Determine the [x, y] coordinate at the center of the cell enclosing the given text.  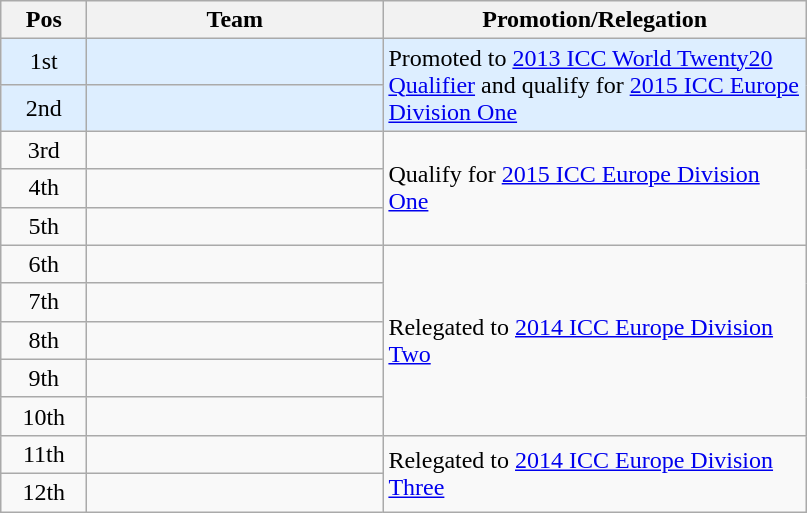
5th [44, 226]
6th [44, 264]
11th [44, 454]
Relegated to 2014 ICC Europe Division Three [595, 473]
Pos [44, 20]
4th [44, 188]
2nd [44, 108]
7th [44, 302]
3rd [44, 150]
10th [44, 416]
Promotion/Relegation [595, 20]
12th [44, 492]
Team [235, 20]
Qualify for 2015 ICC Europe Division One [595, 188]
8th [44, 340]
Relegated to 2014 ICC Europe Division Two [595, 340]
9th [44, 378]
1st [44, 62]
Promoted to 2013 ICC World Twenty20 Qualifier and qualify for 2015 ICC Europe Division One [595, 85]
